Determine the (X, Y) coordinate at the center of the cell enclosing the given text.  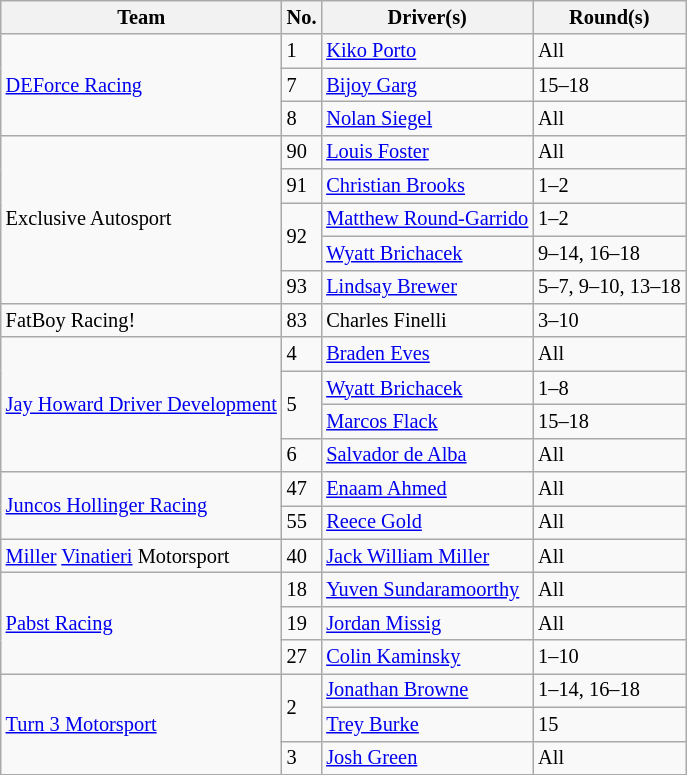
Jonathan Browne (427, 690)
Charles Finelli (427, 320)
1 (302, 51)
Round(s) (609, 17)
Christian Brooks (427, 186)
Nolan Siegel (427, 118)
Juncos Hollinger Racing (142, 506)
Pabst Racing (142, 622)
6 (302, 455)
Reece Gold (427, 522)
Miller Vinatieri Motorsport (142, 556)
5 (302, 404)
Turn 3 Motorsport (142, 724)
83 (302, 320)
55 (302, 522)
4 (302, 354)
5–7, 9–10, 13–18 (609, 287)
47 (302, 489)
No. (302, 17)
Matthew Round-Garrido (427, 219)
1–14, 16–18 (609, 690)
Enaam Ahmed (427, 489)
Trey Burke (427, 724)
Jordan Missig (427, 623)
7 (302, 85)
19 (302, 623)
91 (302, 186)
8 (302, 118)
2 (302, 706)
Josh Green (427, 758)
90 (302, 152)
Exclusive Autosport (142, 219)
3–10 (609, 320)
Jack William Miller (427, 556)
Bijoy Garg (427, 85)
92 (302, 236)
93 (302, 287)
9–14, 16–18 (609, 253)
1–8 (609, 388)
1–10 (609, 657)
Lindsay Brewer (427, 287)
40 (302, 556)
Kiko Porto (427, 51)
Team (142, 17)
18 (302, 589)
Driver(s) (427, 17)
27 (302, 657)
Louis Foster (427, 152)
DEForce Racing (142, 84)
Salvador de Alba (427, 455)
FatBoy Racing! (142, 320)
Marcos Flack (427, 421)
Yuven Sundaramoorthy (427, 589)
15 (609, 724)
Jay Howard Driver Development (142, 404)
Braden Eves (427, 354)
Colin Kaminsky (427, 657)
3 (302, 758)
